Return the (x, y) coordinate for the center point of the cell that contains the specified text.  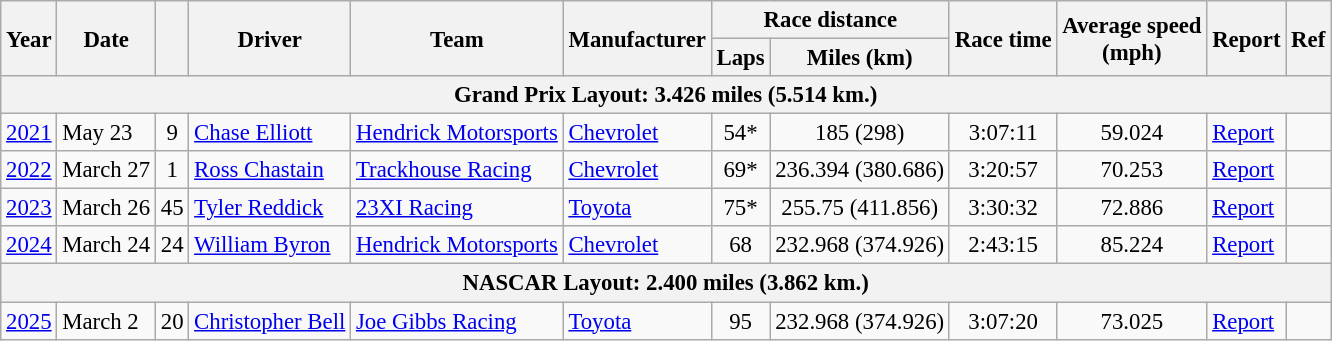
69* (740, 170)
NASCAR Layout: 2.400 miles (3.862 km.) (666, 283)
1 (172, 170)
3:20:57 (1002, 170)
March 24 (106, 245)
Laps (740, 58)
185 (298) (860, 133)
95 (740, 321)
23XI Racing (457, 208)
Date (106, 38)
45 (172, 208)
Year (29, 38)
20 (172, 321)
March 27 (106, 170)
3:30:32 (1002, 208)
Christopher Bell (270, 321)
72.886 (1132, 208)
68 (740, 245)
Average speed(mph) (1132, 38)
Ross Chastain (270, 170)
Ref (1308, 38)
70.253 (1132, 170)
2:43:15 (1002, 245)
March 26 (106, 208)
54* (740, 133)
Grand Prix Layout: 3.426 miles (5.514 km.) (666, 95)
Miles (km) (860, 58)
2025 (29, 321)
73.025 (1132, 321)
Team (457, 38)
255.75 (411.856) (860, 208)
3:07:20 (1002, 321)
85.224 (1132, 245)
2022 (29, 170)
Driver (270, 38)
Joe Gibbs Racing (457, 321)
75* (740, 208)
Manufacturer (637, 38)
2024 (29, 245)
Race distance (830, 20)
2023 (29, 208)
Race time (1002, 38)
236.394 (380.686) (860, 170)
3:07:11 (1002, 133)
Chase Elliott (270, 133)
William Byron (270, 245)
2021 (29, 133)
9 (172, 133)
May 23 (106, 133)
24 (172, 245)
59.024 (1132, 133)
Trackhouse Racing (457, 170)
March 2 (106, 321)
Tyler Reddick (270, 208)
